Scan for the cell matching the given text and deliver its (X, Y) coordinate at center. 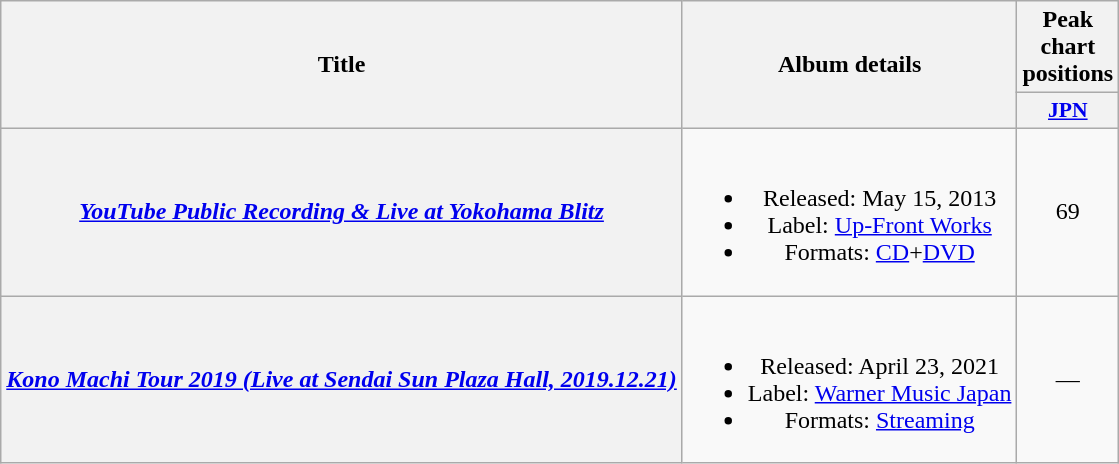
Album details (850, 65)
Title (342, 65)
Kono Machi Tour 2019 (Live at Sendai Sun Plaza Hall, 2019.12.21) (342, 380)
Released: May 15, 2013Label: Up-Front WorksFormats: CD+DVD (850, 212)
69 (1068, 212)
— (1068, 380)
Released: April 23, 2021Label: Warner Music JapanFormats: Streaming (850, 380)
JPN (1068, 111)
Peak chart positions (1068, 47)
YouTube Public Recording & Live at Yokohama Blitz (342, 212)
